Determine the (x, y) coordinate at the center of the cell enclosing the given text.  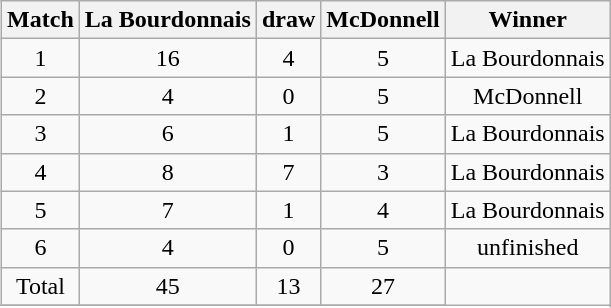
Total (41, 286)
13 (288, 286)
2 (41, 96)
27 (383, 286)
draw (288, 20)
45 (168, 286)
Winner (528, 20)
8 (168, 172)
16 (168, 58)
unfinished (528, 248)
Match (41, 20)
